Detect which cell encompasses the target text, then output its (x, y) center coordinate. 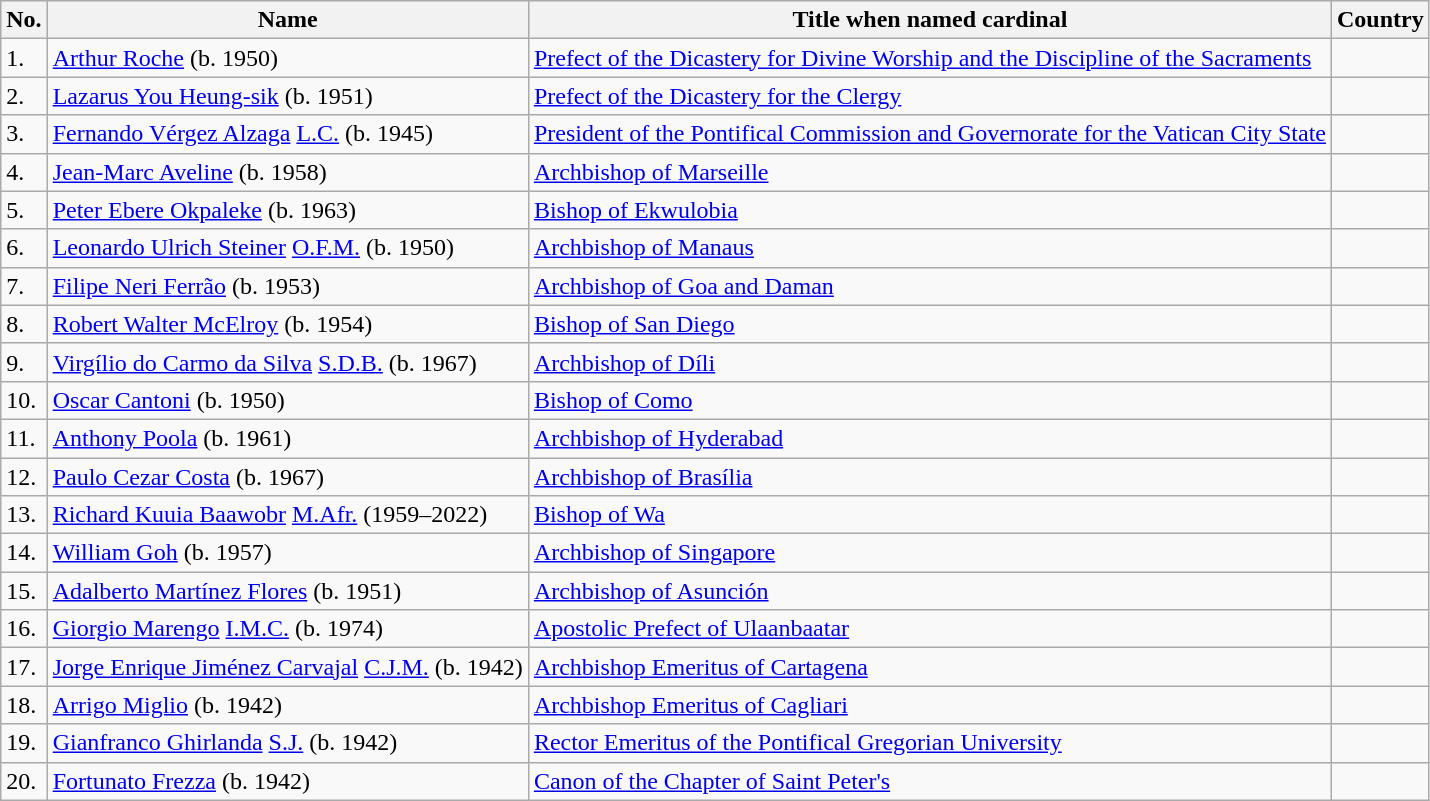
Archbishop of Asunción (930, 591)
Jorge Enrique Jiménez Carvajal C.J.M. (b. 1942) (288, 667)
Oscar Cantoni (b. 1950) (288, 400)
Canon of the Chapter of Saint Peter's (930, 781)
1. (24, 58)
Fernando Vérgez Alzaga L.C. (b. 1945) (288, 134)
10. (24, 400)
Country (1380, 20)
8. (24, 324)
12. (24, 477)
16. (24, 629)
Title when named cardinal (930, 20)
Leonardo Ulrich Steiner O.F.M. (b. 1950) (288, 248)
Robert Walter McElroy (b. 1954) (288, 324)
Archbishop of Marseille (930, 172)
Bishop of San Diego (930, 324)
4. (24, 172)
Filipe Neri Ferrão (b. 1953) (288, 286)
Bishop of Como (930, 400)
7. (24, 286)
Archbishop Emeritus of Cartagena (930, 667)
13. (24, 515)
17. (24, 667)
9. (24, 362)
3. (24, 134)
11. (24, 438)
Gianfranco Ghirlanda S.J. (b. 1942) (288, 743)
19. (24, 743)
Giorgio Marengo I.M.C. (b. 1974) (288, 629)
Peter Ebere Okpaleke (b. 1963) (288, 210)
Archbishop of Brasília (930, 477)
2. (24, 96)
Fortunato Frezza (b. 1942) (288, 781)
6. (24, 248)
Adalberto Martínez Flores (b. 1951) (288, 591)
Anthony Poola (b. 1961) (288, 438)
15. (24, 591)
Name (288, 20)
18. (24, 705)
Lazarus You Heung-sik (b. 1951) (288, 96)
Jean-Marc Aveline (b. 1958) (288, 172)
William Goh (b. 1957) (288, 553)
Arthur Roche (b. 1950) (288, 58)
20. (24, 781)
Prefect of the Dicastery for the Clergy (930, 96)
14. (24, 553)
Prefect of the Dicastery for Divine Worship and the Discipline of the Sacraments (930, 58)
Archbishop of Díli (930, 362)
Bishop of Wa (930, 515)
Arrigo Miglio (b. 1942) (288, 705)
No. (24, 20)
Bishop of Ekwulobia (930, 210)
Archbishop of Goa and Daman (930, 286)
Apostolic Prefect of Ulaanbaatar (930, 629)
Virgílio do Carmo da Silva S.D.B. (b. 1967) (288, 362)
Paulo Cezar Costa (b. 1967) (288, 477)
President of the Pontifical Commission and Governorate for the Vatican City State (930, 134)
Archbishop Emeritus of Cagliari (930, 705)
Richard Kuuia Baawobr M.Afr. (1959–2022) (288, 515)
Archbishop of Hyderabad (930, 438)
5. (24, 210)
Rector Emeritus of the Pontifical Gregorian University (930, 743)
Archbishop of Singapore (930, 553)
Archbishop of Manaus (930, 248)
